Return [X, Y] of the center of cell containing provided text 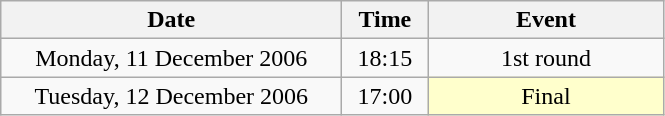
Date [172, 20]
Tuesday, 12 December 2006 [172, 96]
Monday, 11 December 2006 [172, 58]
Event [546, 20]
Time [385, 20]
18:15 [385, 58]
17:00 [385, 96]
1st round [546, 58]
Final [546, 96]
